Determine the [X, Y] coordinate at the center of the cell enclosing the given text.  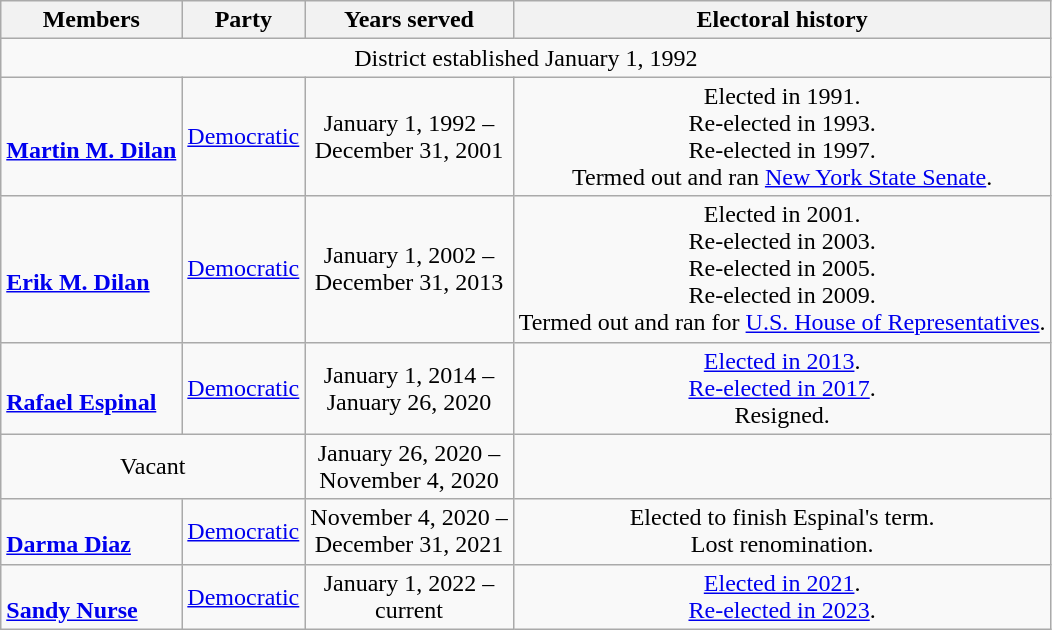
Rafael Espinal [92, 388]
Elected in 2021. Re-elected in 2023. [782, 596]
Years served [409, 20]
Erik M. Dilan [92, 269]
Party [244, 20]
Darma Diaz [92, 532]
Elected in 1991. Re-elected in 1993. Re-elected in 1997. Termed out and ran New York State Senate. [782, 136]
Elected in 2013. Re-elected in 2017. Resigned. [782, 388]
January 1, 2014 – January 26, 2020 [409, 388]
Vacant [153, 466]
January 1, 1992 – December 31, 2001 [409, 136]
January 1, 2002 – December 31, 2013 [409, 269]
November 4, 2020 – December 31, 2021 [409, 532]
January 26, 2020 – November 4, 2020 [409, 466]
Members [92, 20]
Electoral history [782, 20]
District established January 1, 1992 [526, 58]
Elected to finish Espinal's term. Lost renomination. [782, 532]
Sandy Nurse [92, 596]
January 1, 2022 – current [409, 596]
Martin M. Dilan [92, 136]
Elected in 2001. Re-elected in 2003. Re-elected in 2005. Re-elected in 2009. Termed out and ran for U.S. House of Representatives. [782, 269]
